Return the (X, Y) coordinate for the center point of the cell that contains the specified text.  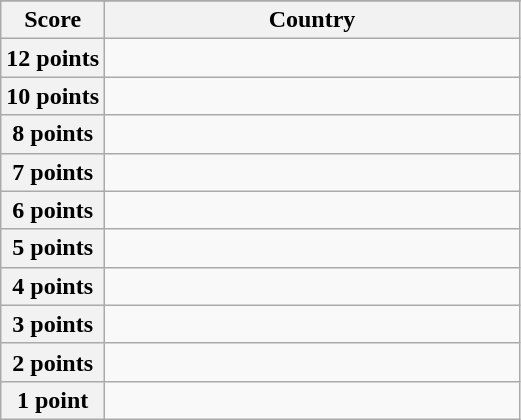
8 points (53, 134)
Score (53, 20)
6 points (53, 210)
4 points (53, 286)
5 points (53, 248)
12 points (53, 58)
7 points (53, 172)
2 points (53, 362)
Country (312, 20)
3 points (53, 324)
10 points (53, 96)
1 point (53, 400)
